Output the (X, Y) coordinate of the center of the cell containing the given text.  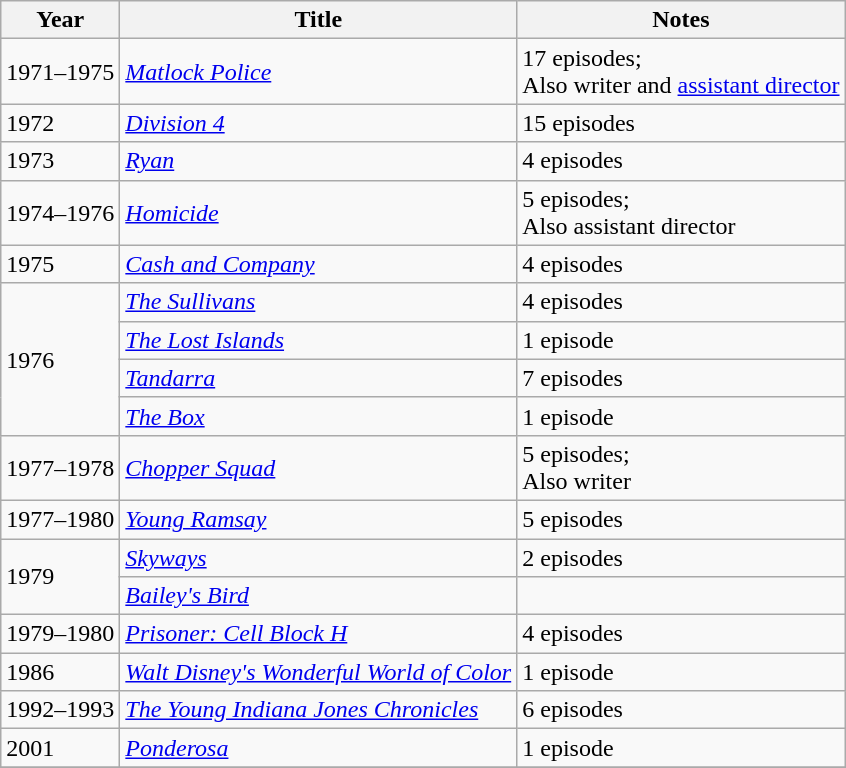
5 episodes;Also writer (681, 468)
1974–1976 (60, 212)
1971–1975 (60, 72)
1986 (60, 672)
Matlock Police (318, 72)
1972 (60, 123)
The Box (318, 416)
The Lost Islands (318, 340)
1979 (60, 576)
Bailey's Bird (318, 596)
7 episodes (681, 378)
Skyways (318, 557)
The Young Indiana Jones Chronicles (318, 710)
1973 (60, 161)
5 episodes;Also assistant director (681, 212)
Title (318, 20)
1979–1980 (60, 634)
Tandarra (318, 378)
Young Ramsay (318, 519)
1975 (60, 264)
Notes (681, 20)
1977–1978 (60, 468)
1976 (60, 359)
Prisoner: Cell Block H (318, 634)
1977–1980 (60, 519)
1992–1993 (60, 710)
Division 4 (318, 123)
Chopper Squad (318, 468)
Cash and Company (318, 264)
17 episodes;Also writer and assistant director (681, 72)
Ryan (318, 161)
15 episodes (681, 123)
Homicide (318, 212)
2001 (60, 748)
Ponderosa (318, 748)
Walt Disney's Wonderful World of Color (318, 672)
5 episodes (681, 519)
The Sullivans (318, 302)
6 episodes (681, 710)
Year (60, 20)
2 episodes (681, 557)
